Output the [X, Y] coordinate of the center of the cell containing the given text.  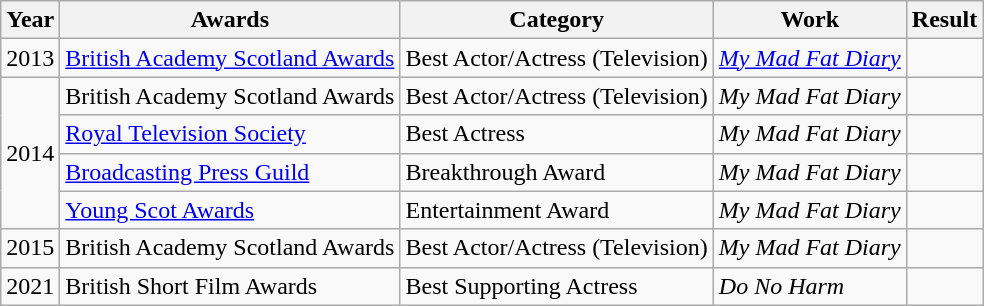
Royal Television Society [230, 134]
Breakthrough Award [556, 172]
Do No Harm [810, 286]
Category [556, 20]
Awards [230, 20]
Best Actress [556, 134]
Year [30, 20]
Entertainment Award [556, 210]
2013 [30, 58]
Broadcasting Press Guild [230, 172]
Work [810, 20]
Result [944, 20]
2021 [30, 286]
British Short Film Awards [230, 286]
Best Supporting Actress [556, 286]
Young Scot Awards [230, 210]
2015 [30, 248]
2014 [30, 153]
